Determine the (x, y) coordinate at the center of the cell enclosing the given text.  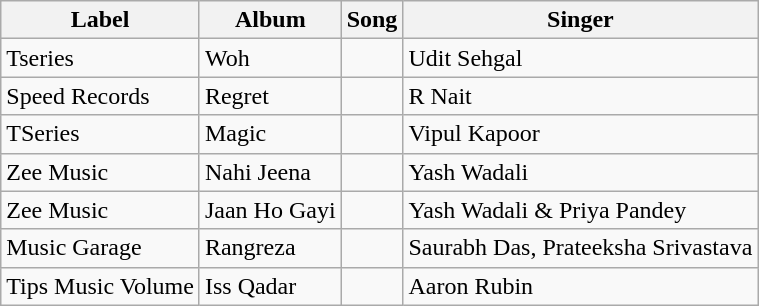
Aaron Rubin (580, 286)
Album (270, 20)
Regret (270, 96)
Udit Sehgal (580, 58)
Saurabh Das, Prateeksha Srivastava (580, 248)
Woh (270, 58)
R Nait (580, 96)
Label (100, 20)
Jaan Ho Gayi (270, 210)
Magic (270, 134)
Rangreza (270, 248)
Song (372, 20)
Tseries (100, 58)
Yash Wadali (580, 172)
Iss Qadar (270, 286)
Nahi Jeena (270, 172)
Yash Wadali & Priya Pandey (580, 210)
Music Garage (100, 248)
Singer (580, 20)
Speed Records (100, 96)
Tips Music Volume (100, 286)
Vipul Kapoor (580, 134)
TSeries (100, 134)
